Pinpoint the cell where the given text exists, returning its (X, Y) midpoint coordinate. 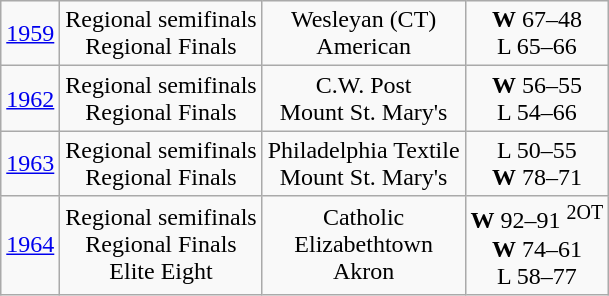
CatholicElizabethtownAkron (364, 246)
W 56–55L 54–66 (537, 98)
1963 (30, 164)
Philadelphia Textile Mount St. Mary's (364, 164)
1964 (30, 246)
C.W. PostMount St. Mary's (364, 98)
1959 (30, 34)
Wesleyan (CT)American (364, 34)
W 67–48L 65–66 (537, 34)
1962 (30, 98)
L 50–55W 78–71 (537, 164)
W 92–91 2OTW 74–61L 58–77 (537, 246)
Regional semifinalsRegional FinalsElite Eight (161, 246)
